Output the [x, y] coordinate of the center of the cell containing the given text.  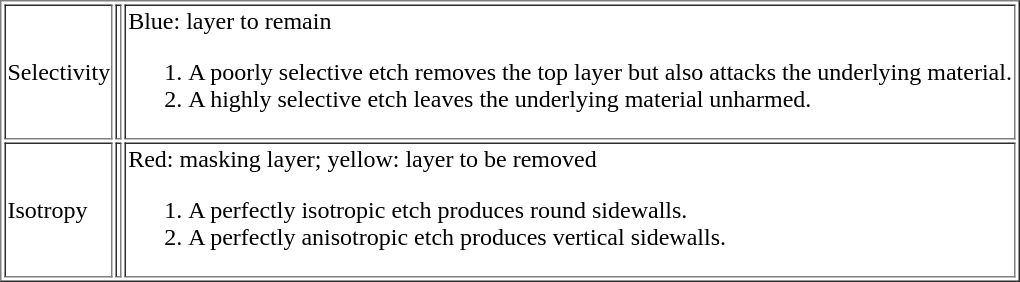
Isotropy [58, 210]
Selectivity [58, 72]
